Extract the (X, Y) coordinate from the center of the cell holding the provided text.  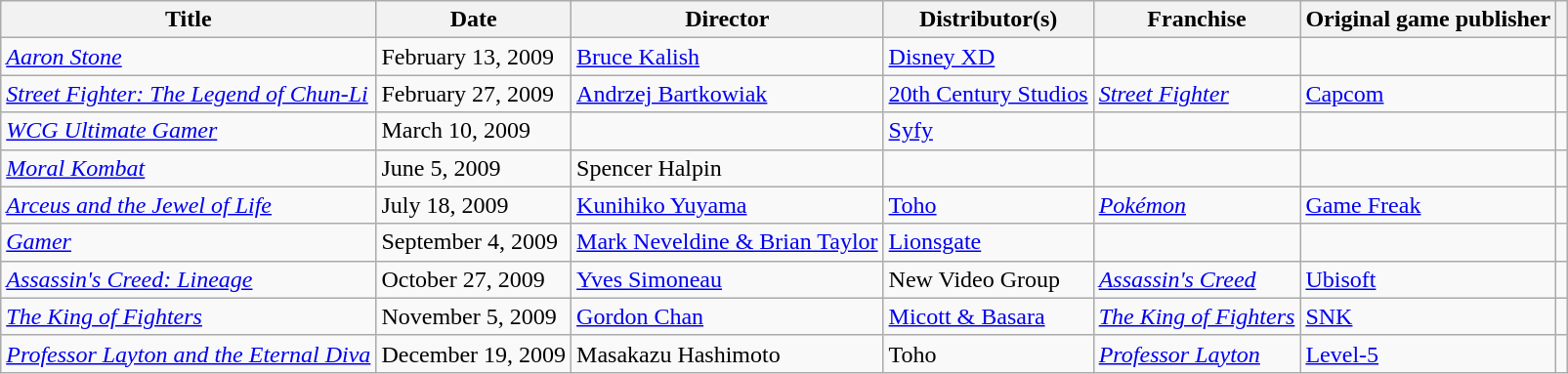
March 10, 2009 (474, 131)
Ubisoft (1428, 279)
Syfy (989, 131)
Director (728, 20)
Kunihiko Yuyama (728, 205)
Bruce Kalish (728, 57)
February 27, 2009 (474, 94)
Arceus and the Jewel of Life (189, 205)
Game Freak (1428, 205)
Micott & Basara (989, 316)
Professor Layton (1197, 353)
New Video Group (989, 279)
Mark Neveldine & Brian Taylor (728, 242)
20th Century Studios (989, 94)
Street Fighter: The Legend of Chun-Li (189, 94)
October 27, 2009 (474, 279)
February 13, 2009 (474, 57)
Original game publisher (1428, 20)
Street Fighter (1197, 94)
July 18, 2009 (474, 205)
Professor Layton and the Eternal Diva (189, 353)
Masakazu Hashimoto (728, 353)
Distributor(s) (989, 20)
Capcom (1428, 94)
Moral Kombat (189, 168)
December 19, 2009 (474, 353)
November 5, 2009 (474, 316)
Assassin's Creed: Lineage (189, 279)
Aaron Stone (189, 57)
Andrzej Bartkowiak (728, 94)
Spencer Halpin (728, 168)
September 4, 2009 (474, 242)
Gamer (189, 242)
Yves Simoneau (728, 279)
June 5, 2009 (474, 168)
WCG Ultimate Gamer (189, 131)
Level-5 (1428, 353)
SNK (1428, 316)
Franchise (1197, 20)
Gordon Chan (728, 316)
Title (189, 20)
Disney XD (989, 57)
Assassin's Creed (1197, 279)
Pokémon (1197, 205)
Lionsgate (989, 242)
Date (474, 20)
